Return the (X, Y) coordinate for the center point of the cell that contains the specified text.  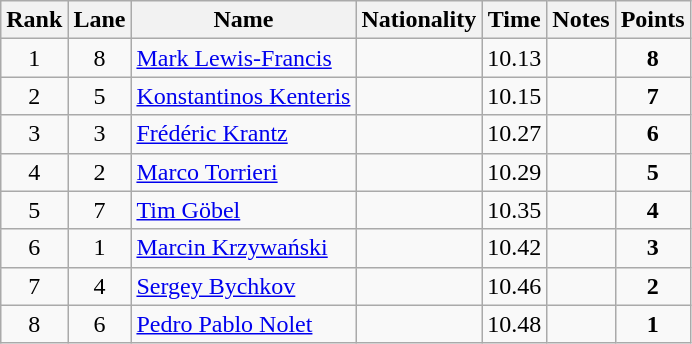
10.35 (514, 210)
Rank (34, 20)
Pedro Pablo Nolet (244, 324)
Points (652, 20)
Frédéric Krantz (244, 134)
Konstantinos Kenteris (244, 96)
10.15 (514, 96)
Lane (100, 20)
Notes (581, 20)
10.46 (514, 286)
Sergey Bychkov (244, 286)
10.29 (514, 172)
10.42 (514, 248)
Name (244, 20)
Nationality (419, 20)
Mark Lewis-Francis (244, 58)
Marco Torrieri (244, 172)
10.27 (514, 134)
10.13 (514, 58)
10.48 (514, 324)
Time (514, 20)
Marcin Krzywański (244, 248)
Tim Göbel (244, 210)
